Return [x, y] of the center of cell containing provided text 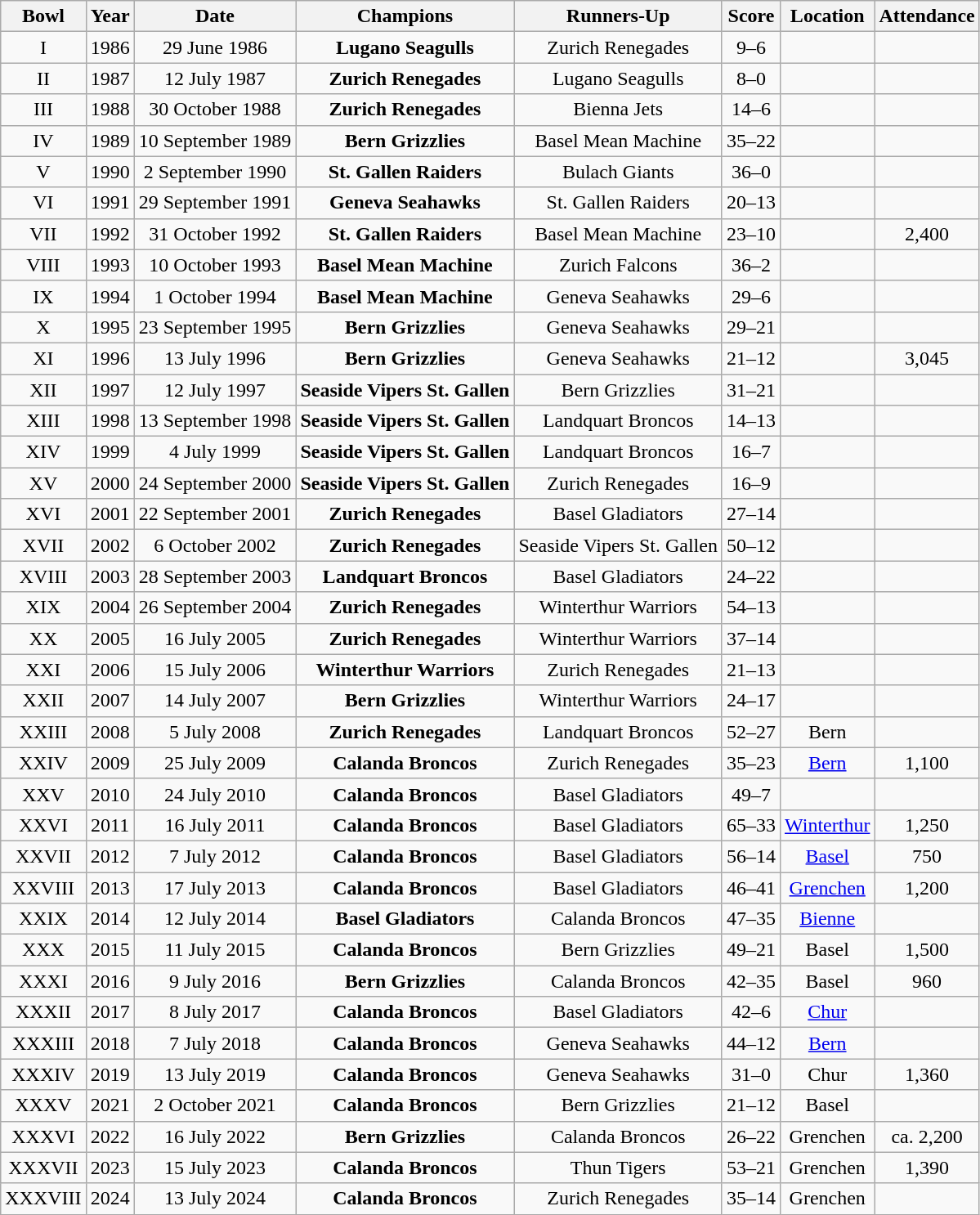
Champions [405, 16]
XXXVIII [43, 1199]
Bowl [43, 16]
2002 [110, 545]
IX [43, 296]
XXIV [43, 763]
65–33 [750, 825]
Winterthur [827, 825]
9 July 2016 [215, 981]
36–2 [750, 265]
29–6 [750, 296]
24–17 [750, 701]
2017 [110, 1012]
22 September 2001 [215, 514]
1,500 [927, 950]
XVI [43, 514]
Bulach Giants [618, 172]
16 July 2022 [215, 1137]
2011 [110, 825]
14 July 2007 [215, 701]
42–35 [750, 981]
Bienna Jets [618, 110]
XXXVI [43, 1137]
XXXV [43, 1105]
29–21 [750, 327]
1995 [110, 327]
XIX [43, 607]
3,045 [927, 358]
Thun Tigers [618, 1168]
XXXI [43, 981]
2 October 2021 [215, 1105]
XVIII [43, 576]
XXVII [43, 856]
13 July 2024 [215, 1199]
XIII [43, 421]
2000 [110, 483]
7 July 2012 [215, 856]
15 July 2006 [215, 670]
16–7 [750, 452]
56–14 [750, 856]
7 July 2018 [215, 1043]
XX [43, 639]
2 September 1990 [215, 172]
8–0 [750, 78]
XXVIII [43, 887]
2,400 [927, 234]
Zurich Falcons [618, 265]
VI [43, 203]
44–12 [750, 1043]
8 July 2017 [215, 1012]
2012 [110, 856]
1989 [110, 141]
54–13 [750, 607]
Score [750, 16]
XXXVII [43, 1168]
2007 [110, 701]
1,100 [927, 763]
42–6 [750, 1012]
2003 [110, 576]
2009 [110, 763]
XXI [43, 670]
25 July 2009 [215, 763]
2015 [110, 950]
20–13 [750, 203]
2022 [110, 1137]
1,390 [927, 1168]
14–13 [750, 421]
2024 [110, 1199]
16–9 [750, 483]
XXX [43, 950]
1,360 [927, 1074]
1 October 1994 [215, 296]
47–35 [750, 919]
23–10 [750, 234]
XXXII [43, 1012]
2023 [110, 1168]
750 [927, 856]
XII [43, 390]
IV [43, 141]
2010 [110, 794]
37–14 [750, 639]
2006 [110, 670]
12 July 1997 [215, 390]
III [43, 110]
Attendance [927, 16]
XVII [43, 545]
2018 [110, 1043]
1990 [110, 172]
1998 [110, 421]
31–0 [750, 1074]
2008 [110, 732]
I [43, 47]
10 October 1993 [215, 265]
13 September 1998 [215, 421]
2014 [110, 919]
1992 [110, 234]
XXIII [43, 732]
XV [43, 483]
X [43, 327]
1994 [110, 296]
31–21 [750, 390]
49–7 [750, 794]
31 October 1992 [215, 234]
XXII [43, 701]
XXXIV [43, 1074]
30 October 1988 [215, 110]
52–27 [750, 732]
36–0 [750, 172]
17 July 2013 [215, 887]
2004 [110, 607]
1,200 [927, 887]
27–14 [750, 514]
960 [927, 981]
5 July 2008 [215, 732]
9–6 [750, 47]
6 October 2002 [215, 545]
49–21 [750, 950]
16 July 2005 [215, 639]
14–6 [750, 110]
10 September 1989 [215, 141]
1986 [110, 47]
Bienne [827, 919]
2021 [110, 1105]
XIV [43, 452]
VII [43, 234]
1987 [110, 78]
2001 [110, 514]
21–13 [750, 670]
29 September 1991 [215, 203]
46–41 [750, 887]
35–22 [750, 141]
Year [110, 16]
11 July 2015 [215, 950]
1999 [110, 452]
23 September 1995 [215, 327]
1991 [110, 203]
24 September 2000 [215, 483]
15 July 2023 [215, 1168]
35–14 [750, 1199]
2016 [110, 981]
XXV [43, 794]
Date [215, 16]
1,250 [927, 825]
XXXIII [43, 1043]
Runners-Up [618, 16]
16 July 2011 [215, 825]
13 July 1996 [215, 358]
29 June 1986 [215, 47]
26–22 [750, 1137]
1988 [110, 110]
II [43, 78]
13 July 2019 [215, 1074]
28 September 2003 [215, 576]
XXVI [43, 825]
V [43, 172]
12 July 1987 [215, 78]
12 July 2014 [215, 919]
53–21 [750, 1168]
ca. 2,200 [927, 1137]
1997 [110, 390]
24 July 2010 [215, 794]
2019 [110, 1074]
2013 [110, 887]
4 July 1999 [215, 452]
Location [827, 16]
35–23 [750, 763]
XI [43, 358]
1996 [110, 358]
XXIX [43, 919]
1993 [110, 265]
26 September 2004 [215, 607]
2005 [110, 639]
24–22 [750, 576]
VIII [43, 265]
50–12 [750, 545]
